Extract the [X, Y] coordinate from the center of the cell holding the provided text.  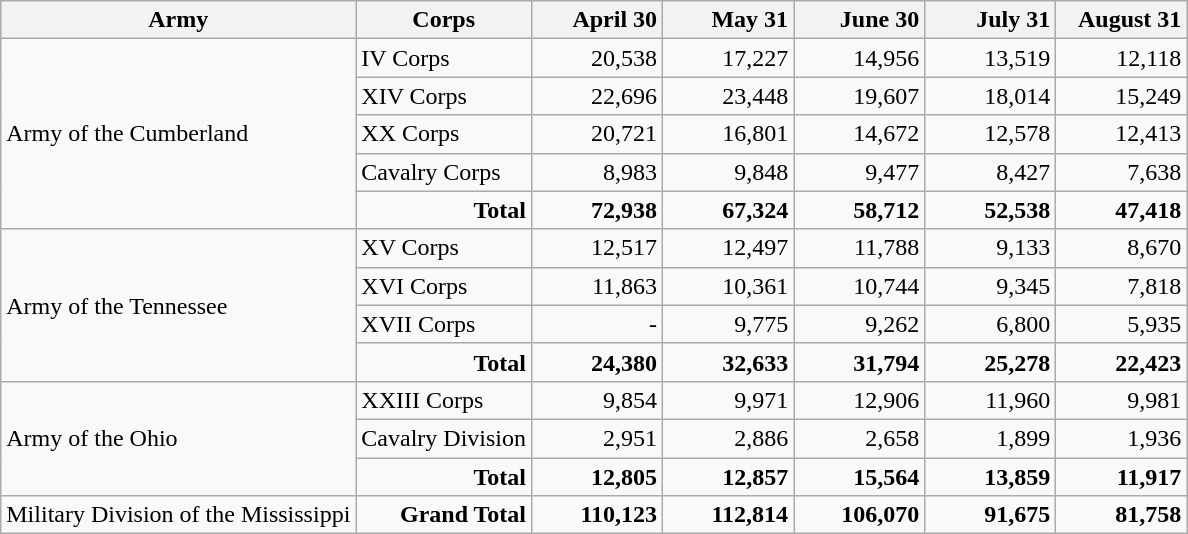
58,712 [860, 210]
9,345 [990, 286]
Grand Total [444, 515]
12,497 [728, 248]
22,423 [1122, 362]
Army [178, 20]
2,951 [598, 438]
Army of the Ohio [178, 438]
9,854 [598, 400]
9,775 [728, 324]
August 31 [1122, 20]
13,859 [990, 477]
9,848 [728, 172]
47,418 [1122, 210]
20,721 [598, 134]
110,123 [598, 515]
May 31 [728, 20]
8,983 [598, 172]
12,118 [1122, 58]
18,014 [990, 96]
9,981 [1122, 400]
67,324 [728, 210]
12,805 [598, 477]
1,899 [990, 438]
72,938 [598, 210]
31,794 [860, 362]
23,448 [728, 96]
19,607 [860, 96]
11,788 [860, 248]
12,413 [1122, 134]
112,814 [728, 515]
25,278 [990, 362]
2,886 [728, 438]
17,227 [728, 58]
12,517 [598, 248]
10,744 [860, 286]
12,906 [860, 400]
12,857 [728, 477]
9,262 [860, 324]
Army of the Cumberland [178, 134]
9,971 [728, 400]
13,519 [990, 58]
22,696 [598, 96]
Corps [444, 20]
32,633 [728, 362]
11,960 [990, 400]
IV Corps [444, 58]
91,675 [990, 515]
16,801 [728, 134]
XV Corps [444, 248]
12,578 [990, 134]
81,758 [1122, 515]
- [598, 324]
June 30 [860, 20]
14,956 [860, 58]
1,936 [1122, 438]
11,863 [598, 286]
XX Corps [444, 134]
24,380 [598, 362]
XVI Corps [444, 286]
15,249 [1122, 96]
6,800 [990, 324]
Cavalry Division [444, 438]
106,070 [860, 515]
9,133 [990, 248]
Cavalry Corps [444, 172]
7,638 [1122, 172]
10,361 [728, 286]
5,935 [1122, 324]
April 30 [598, 20]
July 31 [990, 20]
XIV Corps [444, 96]
15,564 [860, 477]
XXIII Corps [444, 400]
Army of the Tennessee [178, 305]
8,427 [990, 172]
7,818 [1122, 286]
Military Division of the Mississippi [178, 515]
XVII Corps [444, 324]
11,917 [1122, 477]
8,670 [1122, 248]
9,477 [860, 172]
20,538 [598, 58]
52,538 [990, 210]
14,672 [860, 134]
2,658 [860, 438]
